Output the (X, Y) coordinate of the center of the cell containing the given text.  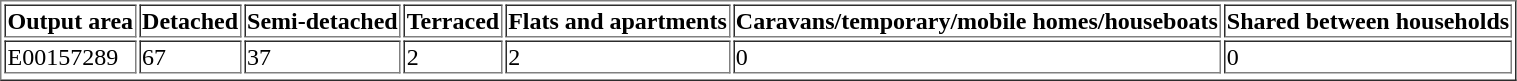
E00157289 (70, 56)
Output area (70, 20)
Terraced (453, 20)
Detached (190, 20)
Shared between households (1368, 20)
67 (190, 56)
Caravans/temporary/mobile homes/houseboats (977, 20)
37 (322, 56)
Flats and apartments (618, 20)
Semi-detached (322, 20)
